Detect which cell encompasses the target text, then output its (x, y) center coordinate. 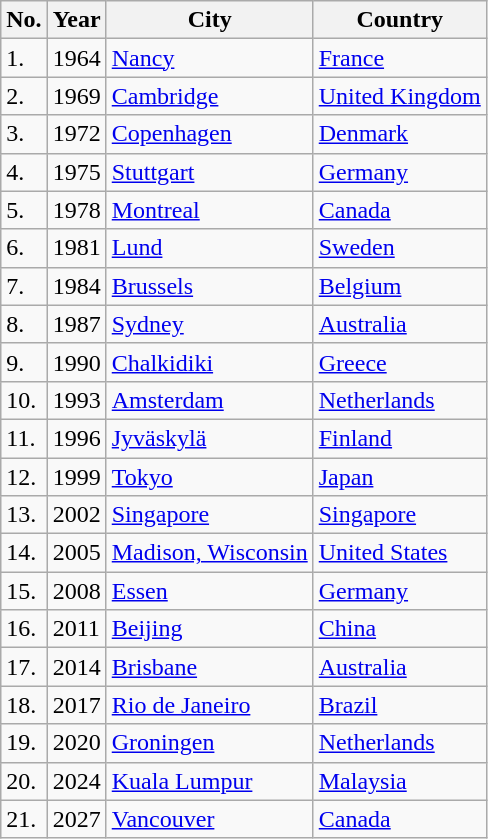
France (400, 58)
18. (24, 705)
2. (24, 96)
Lund (210, 248)
Stuttgart (210, 172)
Madison, Wisconsin (210, 553)
12. (24, 477)
Amsterdam (210, 400)
2020 (76, 743)
United States (400, 553)
Brazil (400, 705)
9. (24, 362)
City (210, 20)
Finland (400, 438)
1993 (76, 400)
2017 (76, 705)
China (400, 629)
1999 (76, 477)
Denmark (400, 134)
Montreal (210, 210)
Country (400, 20)
1978 (76, 210)
1981 (76, 248)
Cambridge (210, 96)
2005 (76, 553)
3. (24, 134)
13. (24, 515)
1972 (76, 134)
Belgium (400, 286)
Malaysia (400, 781)
14. (24, 553)
16. (24, 629)
1987 (76, 324)
6. (24, 248)
21. (24, 819)
Kuala Lumpur (210, 781)
1964 (76, 58)
Brisbane (210, 667)
7. (24, 286)
1990 (76, 362)
2002 (76, 515)
Brussels (210, 286)
Sweden (400, 248)
Copenhagen (210, 134)
19. (24, 743)
1996 (76, 438)
1969 (76, 96)
Rio de Janeiro (210, 705)
Essen (210, 591)
2027 (76, 819)
United Kingdom (400, 96)
Greece (400, 362)
2014 (76, 667)
Chalkidiki (210, 362)
20. (24, 781)
No. (24, 20)
Vancouver (210, 819)
Nancy (210, 58)
2011 (76, 629)
2008 (76, 591)
Sydney (210, 324)
11. (24, 438)
Beijing (210, 629)
Japan (400, 477)
Tokyo (210, 477)
17. (24, 667)
10. (24, 400)
15. (24, 591)
Year (76, 20)
8. (24, 324)
2024 (76, 781)
1. (24, 58)
1984 (76, 286)
Jyväskylä (210, 438)
Groningen (210, 743)
5. (24, 210)
1975 (76, 172)
4. (24, 172)
